Extract the [X, Y] coordinate from the center of the cell holding the provided text.  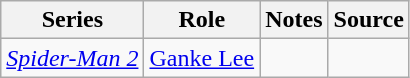
Series [72, 20]
Ganke Lee [202, 58]
Role [202, 20]
Notes [294, 20]
Source [368, 20]
Spider-Man 2 [72, 58]
